Output the (x, y) coordinate of the center of the cell containing the given text.  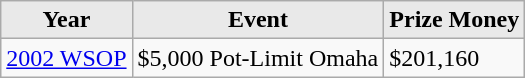
Year (66, 20)
$5,000 Pot-Limit Omaha (258, 58)
Prize Money (454, 20)
$201,160 (454, 58)
Event (258, 20)
2002 WSOP (66, 58)
